Scan for the cell matching the given text and deliver its [x, y] coordinate at center. 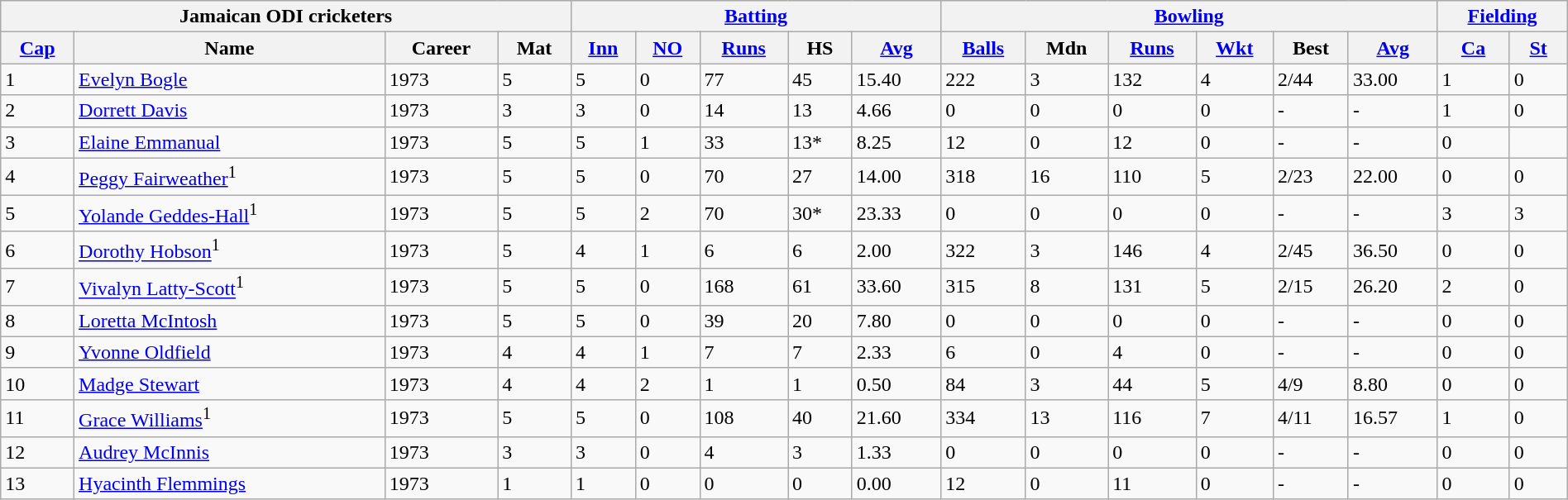
13* [820, 142]
23.33 [896, 213]
30* [820, 213]
Dorrett Davis [230, 111]
222 [983, 79]
21.60 [896, 418]
77 [743, 79]
Loretta McIntosh [230, 321]
1.33 [896, 452]
16.57 [1393, 418]
131 [1152, 288]
Mat [534, 48]
Yvonne Oldfield [230, 352]
39 [743, 321]
Wkt [1234, 48]
Jamaican ODI cricketers [286, 17]
33 [743, 142]
45 [820, 79]
20 [820, 321]
61 [820, 288]
HS [820, 48]
Career [441, 48]
Name [230, 48]
St [1538, 48]
Madge Stewart [230, 383]
26.20 [1393, 288]
14 [743, 111]
8.80 [1393, 383]
0.00 [896, 483]
4.66 [896, 111]
2/15 [1310, 288]
Fielding [1502, 17]
Mdn [1067, 48]
Best [1310, 48]
4/11 [1310, 418]
2.00 [896, 250]
33.00 [1393, 79]
7.80 [896, 321]
168 [743, 288]
22.00 [1393, 177]
36.50 [1393, 250]
9 [38, 352]
146 [1152, 250]
Balls [983, 48]
10 [38, 383]
322 [983, 250]
318 [983, 177]
Grace Williams1 [230, 418]
40 [820, 418]
8.25 [896, 142]
Vivalyn Latty-Scott1 [230, 288]
44 [1152, 383]
33.60 [896, 288]
27 [820, 177]
334 [983, 418]
108 [743, 418]
2.33 [896, 352]
2/23 [1310, 177]
4/9 [1310, 383]
NO [667, 48]
Audrey McInnis [230, 452]
Cap [38, 48]
14.00 [896, 177]
Yolande Geddes-Hall1 [230, 213]
315 [983, 288]
Hyacinth Flemmings [230, 483]
Bowling [1189, 17]
Evelyn Bogle [230, 79]
2/45 [1310, 250]
0.50 [896, 383]
16 [1067, 177]
15.40 [896, 79]
Ca [1474, 48]
2/44 [1310, 79]
132 [1152, 79]
84 [983, 383]
Elaine Emmanual [230, 142]
Batting [756, 17]
Peggy Fairweather1 [230, 177]
Dorothy Hobson1 [230, 250]
Inn [603, 48]
116 [1152, 418]
110 [1152, 177]
